Identify which cell holds the provided text, then report its (x, y) central coordinate. 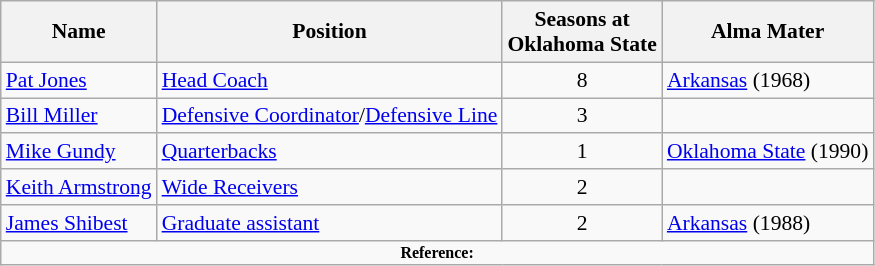
Mike Gundy (79, 152)
Defensive Coordinator/Defensive Line (330, 116)
Arkansas (1968) (768, 80)
8 (582, 80)
Oklahoma State (1990) (768, 152)
Wide Receivers (330, 187)
Graduate assistant (330, 223)
Reference: (438, 252)
James Shibest (79, 223)
Keith Armstrong (79, 187)
Pat Jones (79, 80)
Name (79, 32)
Quarterbacks (330, 152)
1 (582, 152)
Seasons atOklahoma State (582, 32)
Position (330, 32)
Alma Mater (768, 32)
Head Coach (330, 80)
Bill Miller (79, 116)
3 (582, 116)
Arkansas (1988) (768, 223)
